Find where the given text appears and provide that cell's center as [x, y] coordinate. 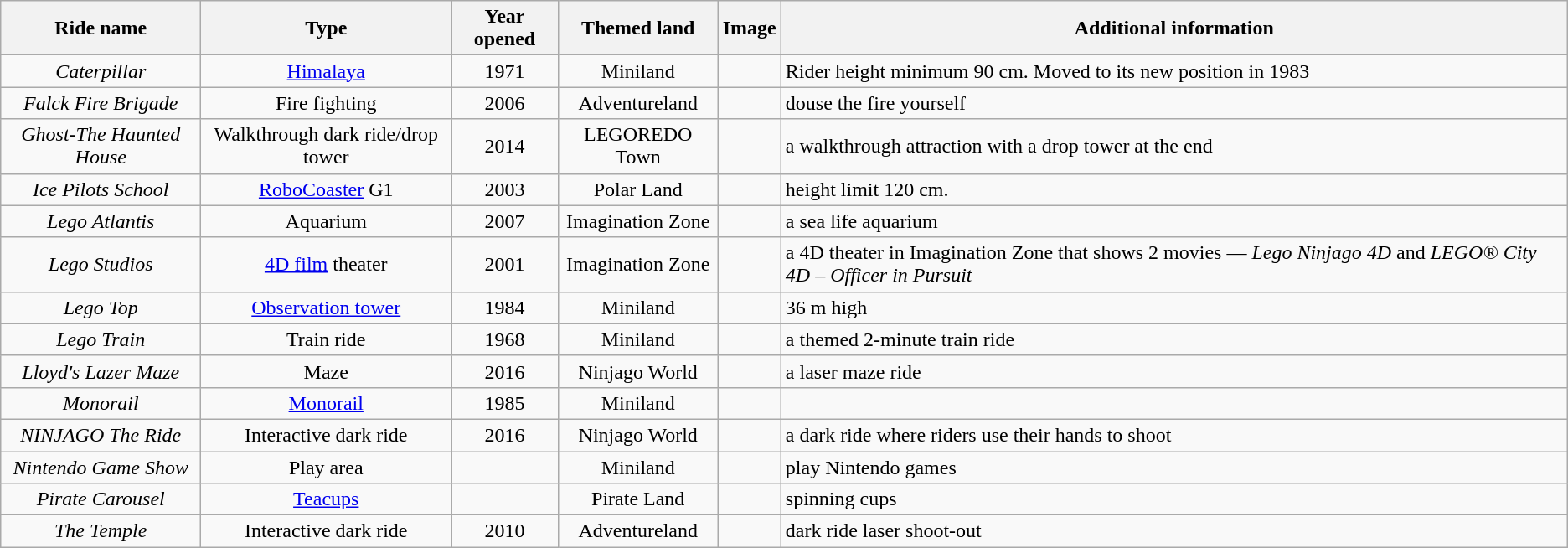
The Temple [101, 531]
1984 [504, 308]
Caterpillar [101, 71]
1968 [504, 339]
a themed 2-minute train ride [1174, 339]
Lego Train [101, 339]
Type [327, 28]
Year opened [504, 28]
a 4D theater in Imagination Zone that shows 2 movies — Lego Ninjago 4D and LEGO® City 4D – Officer in Pursuit [1174, 265]
douse the fire yourself [1174, 103]
NINJAGO The Ride [101, 435]
2001 [504, 265]
1985 [504, 403]
a laser maze ride [1174, 371]
Falck Fire Brigade [101, 103]
spinning cups [1174, 499]
2014 [504, 146]
height limit 120 cm. [1174, 189]
Lego Top [101, 308]
Nintendo Game Show [101, 467]
Walkthrough dark ride/drop tower [327, 146]
4D film theater [327, 265]
Pirate Land [638, 499]
2006 [504, 103]
Himalaya [327, 71]
Rider height minimum 90 cm. Moved to its new position in 1983 [1174, 71]
1971 [504, 71]
Pirate Carousel [101, 499]
Teacups [327, 499]
Train ride [327, 339]
Image [749, 28]
dark ride laser shoot-out [1174, 531]
Ghost-The Haunted House [101, 146]
Aquarium [327, 221]
play Nintendo games [1174, 467]
Ride name [101, 28]
RoboCoaster G1 [327, 189]
Lego Atlantis [101, 221]
LEGOREDO Town [638, 146]
2007 [504, 221]
Fire fighting [327, 103]
2003 [504, 189]
Lloyd's Lazer Maze [101, 371]
Play area [327, 467]
Observation tower [327, 308]
a dark ride where riders use their hands to shoot [1174, 435]
a sea life aquarium [1174, 221]
a walkthrough attraction with a drop tower at the end [1174, 146]
Polar Land [638, 189]
Additional information [1174, 28]
Ice Pilots School [101, 189]
Lego Studios [101, 265]
Maze [327, 371]
Themed land [638, 28]
2010 [504, 531]
36 m high [1174, 308]
